Locate the cell with the specified text and output its [X, Y] center coordinate. 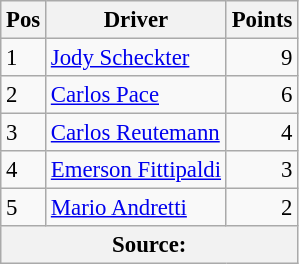
1 [24, 58]
9 [262, 58]
Source: [150, 245]
6 [262, 95]
Carlos Pace [136, 95]
Driver [136, 20]
Points [262, 20]
Jody Scheckter [136, 58]
Mario Andretti [136, 208]
Emerson Fittipaldi [136, 170]
Pos [24, 20]
Carlos Reutemann [136, 133]
5 [24, 208]
